Capture the cell that displays the provided text and extract its (X, Y) central coordinate. 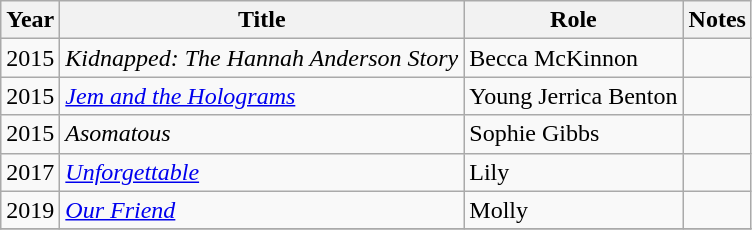
2017 (30, 172)
Sophie Gibbs (574, 134)
Jem and the Holograms (262, 96)
Asomatous (262, 134)
Molly (574, 210)
Title (262, 20)
Unforgettable (262, 172)
Young Jerrica Benton (574, 96)
2019 (30, 210)
Our Friend (262, 210)
Kidnapped: The Hannah Anderson Story (262, 58)
Becca McKinnon (574, 58)
Role (574, 20)
Notes (717, 20)
Lily (574, 172)
Year (30, 20)
